Extract the [x, y] coordinate from the center of the cell holding the provided text.  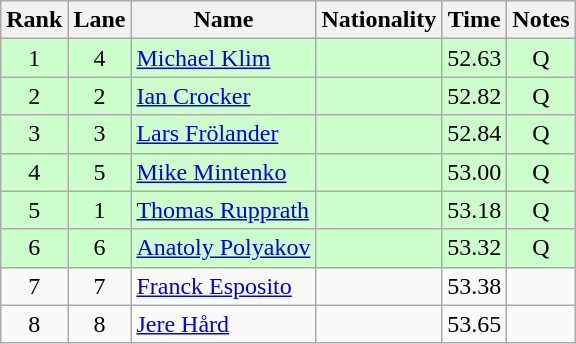
Lane [100, 20]
Nationality [379, 20]
53.32 [474, 248]
Lars Frölander [224, 134]
52.82 [474, 96]
Rank [34, 20]
53.38 [474, 286]
52.63 [474, 58]
Ian Crocker [224, 96]
53.65 [474, 324]
Name [224, 20]
Jere Hård [224, 324]
Notes [541, 20]
Michael Klim [224, 58]
53.00 [474, 172]
53.18 [474, 210]
Time [474, 20]
Mike Mintenko [224, 172]
Thomas Rupprath [224, 210]
52.84 [474, 134]
Franck Esposito [224, 286]
Anatoly Polyakov [224, 248]
